Capture the cell that displays the provided text and extract its (X, Y) central coordinate. 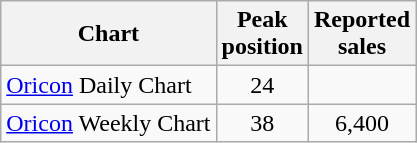
Oricon Weekly Chart (108, 123)
Chart (108, 34)
Oricon Daily Chart (108, 85)
24 (262, 85)
6,400 (362, 123)
Reportedsales (362, 34)
Peakposition (262, 34)
38 (262, 123)
